Locate the cell with the specified text and output its [x, y] center coordinate. 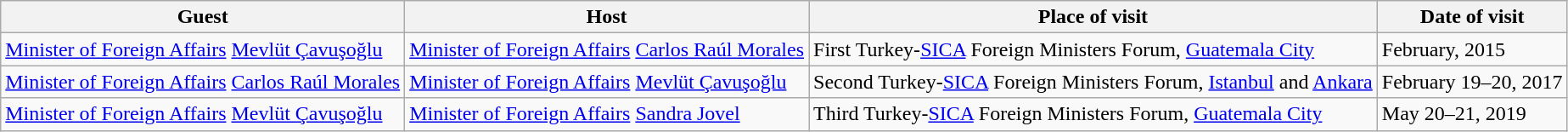
Minister of Foreign Affairs Sandra Jovel [607, 114]
Date of visit [1472, 17]
Guest [203, 17]
Second Turkey-SICA Foreign Ministers Forum, Istanbul and Ankara [1093, 82]
Third Turkey-SICA Foreign Ministers Forum, Guatemala City [1093, 114]
First Turkey-SICA Foreign Ministers Forum, Guatemala City [1093, 49]
Host [607, 17]
Place of visit [1093, 17]
February, 2015 [1472, 49]
February 19–20, 2017 [1472, 82]
May 20–21, 2019 [1472, 114]
